Find where the given text appears and provide that cell's center as (x, y) coordinate. 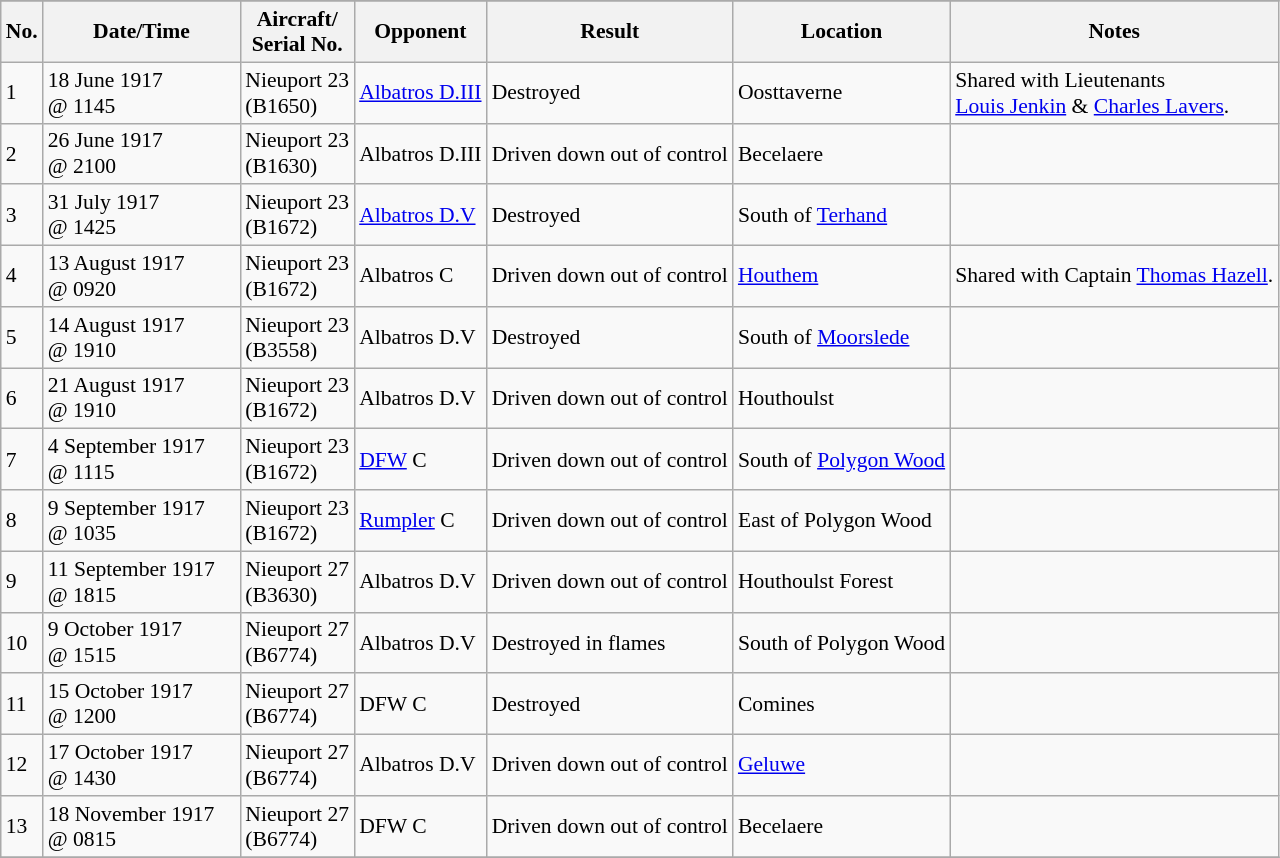
Shared with LieutenantsLouis Jenkin & Charles Lavers. (1114, 92)
Aircraft/Serial No. (297, 32)
4 (22, 276)
14 August 1917@ 1910 (142, 338)
5 (22, 338)
Nieuport 23(B1630) (297, 154)
Nieuport 23(B3558) (297, 338)
No. (22, 32)
Location (842, 32)
Albatros C (420, 276)
Rumpler C (420, 520)
Destroyed in flames (610, 642)
1 (22, 92)
15 October 1917@ 1200 (142, 704)
Houthoulst Forest (842, 582)
9 (22, 582)
2 (22, 154)
13 August 1917@ 0920 (142, 276)
Geluwe (842, 766)
Date/Time (142, 32)
Notes (1114, 32)
9 September 1917@ 1035 (142, 520)
East of Polygon Wood (842, 520)
11 September 1917@ 1815 (142, 582)
Nieuport 27(B3630) (297, 582)
Oosttaverne (842, 92)
26 June 1917@ 2100 (142, 154)
11 (22, 704)
10 (22, 642)
Comines (842, 704)
21 August 1917@ 1910 (142, 398)
Shared with Captain Thomas Hazell. (1114, 276)
18 June 1917@ 1145 (142, 92)
12 (22, 766)
Result (610, 32)
South of Terhand (842, 216)
South of Moorslede (842, 338)
8 (22, 520)
Houthem (842, 276)
Nieuport 23(B1650) (297, 92)
Houthoulst (842, 398)
31 July 1917@ 1425 (142, 216)
6 (22, 398)
17 October 1917@ 1430 (142, 766)
3 (22, 216)
9 October 1917@ 1515 (142, 642)
4 September 1917@ 1115 (142, 460)
18 November 1917@ 0815 (142, 826)
Opponent (420, 32)
7 (22, 460)
13 (22, 826)
